Pinpoint the cell where the given text exists, returning its (x, y) midpoint coordinate. 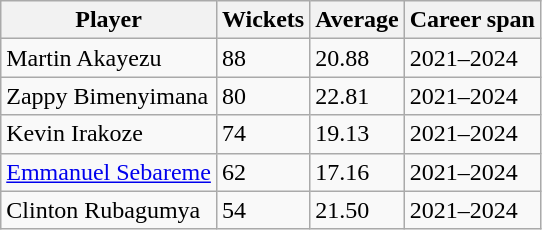
20.88 (358, 58)
Wickets (262, 20)
80 (262, 96)
Average (358, 20)
21.50 (358, 210)
17.16 (358, 172)
22.81 (358, 96)
Kevin Irakoze (109, 134)
19.13 (358, 134)
Career span (472, 20)
Emmanuel Sebareme (109, 172)
54 (262, 210)
Martin Akayezu (109, 58)
62 (262, 172)
Clinton Rubagumya (109, 210)
88 (262, 58)
Zappy Bimenyimana (109, 96)
74 (262, 134)
Player (109, 20)
